Determine the (x, y) coordinate at the center of the cell enclosing the given text.  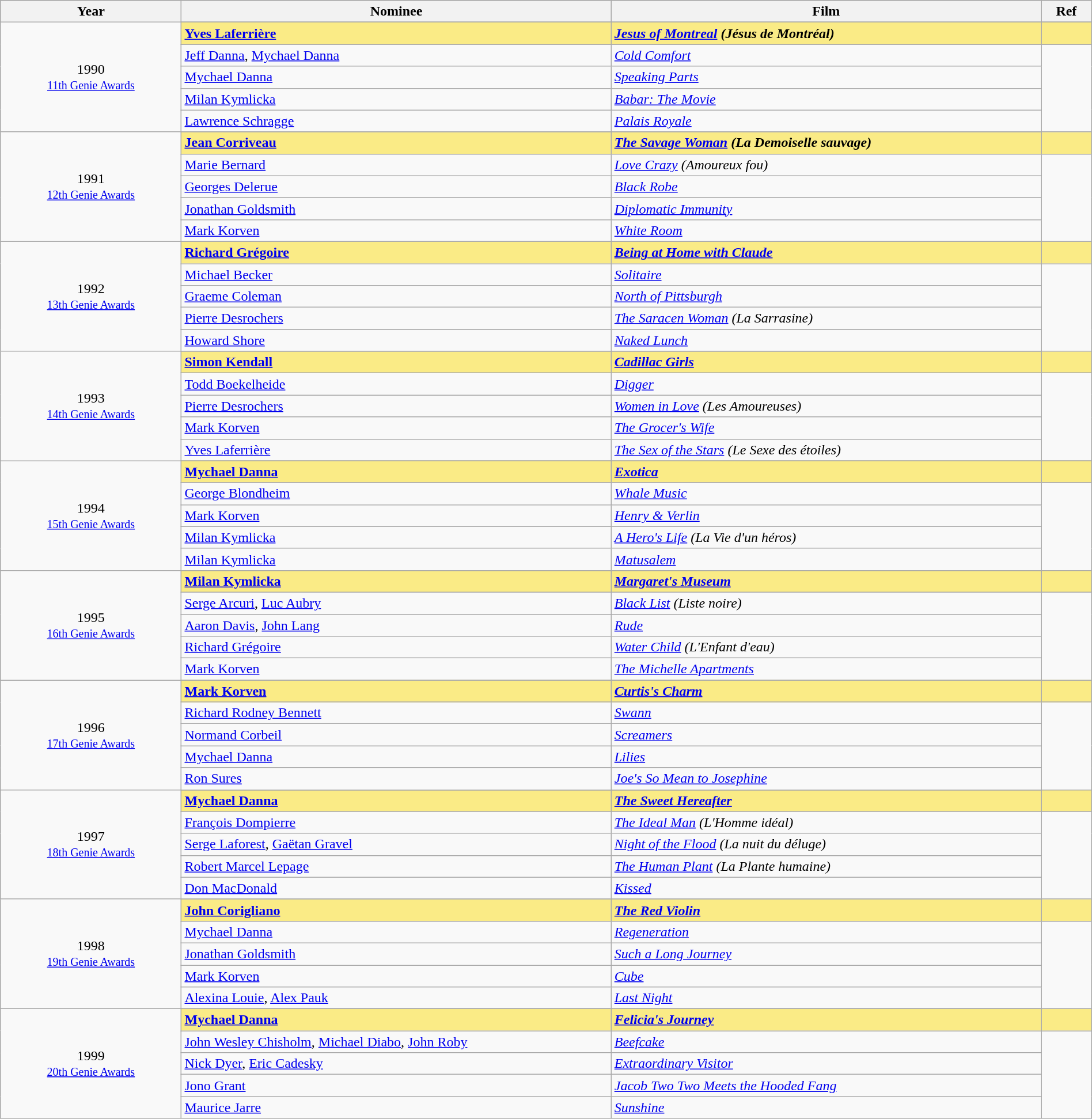
Nominee (396, 12)
Ron Sures (396, 779)
Water Child (L'Enfant d'eau) (826, 647)
1996 17th Genie Awards (91, 735)
Cold Comfort (826, 55)
1991 12th Genie Awards (91, 187)
1995 16th Genie Awards (91, 625)
Palais Royale (826, 121)
Marie Bernard (396, 165)
George Blondheim (396, 494)
Rude (826, 625)
Digger (826, 384)
Simon Kendall (396, 362)
Don MacDonald (396, 888)
Maurice Jarre (396, 1107)
The Michelle Apartments (826, 669)
Love Crazy (Amoureux fou) (826, 165)
1998 19th Genie Awards (91, 954)
North of Pittsburgh (826, 297)
Jesus of Montreal (Jésus de Montréal) (826, 33)
The Grocer's Wife (826, 428)
Nick Dyer, Eric Cadesky (396, 1064)
Howard Shore (396, 340)
Todd Boekelheide (396, 384)
The Ideal Man (L'Homme idéal) (826, 822)
1992 13th Genie Awards (91, 296)
Lawrence Schragge (396, 121)
John Wesley Chisholm, Michael Diabo, John Roby (396, 1042)
John Corigliano (396, 910)
Diplomatic Immunity (826, 208)
The Human Plant (La Plante humaine) (826, 866)
Jean Corriveau (396, 143)
Cadillac Girls (826, 362)
The Sex of the Stars (Le Sexe des étoiles) (826, 450)
Last Night (826, 998)
Jacob Two Two Meets the Hooded Fang (826, 1086)
Black Robe (826, 187)
1993 14th Genie Awards (91, 406)
Being at Home with Claude (826, 252)
Regeneration (826, 932)
1990 11th Genie Awards (91, 77)
Georges Delerue (396, 187)
Serge Arcuri, Luc Aubry (396, 603)
Solitaire (826, 275)
Swann (826, 713)
Graeme Coleman (396, 297)
Women in Love (Les Amoureuses) (826, 406)
Michael Becker (396, 275)
The Sweet Hereafter (826, 801)
Such a Long Journey (826, 954)
Richard Rodney Bennett (396, 713)
1997 18th Genie Awards (91, 844)
Felicia's Journey (826, 1020)
Speaking Parts (826, 77)
Extraordinary Visitor (826, 1064)
Curtis's Charm (826, 691)
Serge Laforest, Gaëtan Gravel (396, 844)
The Savage Woman (La Demoiselle sauvage) (826, 143)
Henry & Verlin (826, 515)
Screamers (826, 735)
Ref (1067, 12)
Kissed (826, 888)
Margaret's Museum (826, 581)
Night of the Flood (La nuit du déluge) (826, 844)
Beefcake (826, 1042)
Exotica (826, 472)
Black List (Liste noire) (826, 603)
A Hero's Life (La Vie d'un héros) (826, 537)
Robert Marcel Lepage (396, 866)
Babar: The Movie (826, 99)
1994 15th Genie Awards (91, 515)
Alexina Louie, Alex Pauk (396, 998)
Whale Music (826, 494)
Cube (826, 976)
Jono Grant (396, 1086)
Joe's So Mean to Josephine (826, 779)
Year (91, 12)
Sunshine (826, 1107)
Aaron Davis, John Lang (396, 625)
Naked Lunch (826, 340)
Normand Corbeil (396, 735)
The Saracen Woman (La Sarrasine) (826, 318)
Matusalem (826, 559)
François Dompierre (396, 822)
White Room (826, 230)
1999 20th Genie Awards (91, 1064)
The Red Violin (826, 910)
Lilies (826, 757)
Film (826, 12)
Jeff Danna, Mychael Danna (396, 55)
